Find where the given text appears and provide that cell's center as (x, y) coordinate. 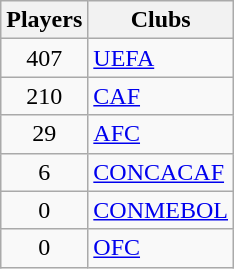
Clubs (161, 20)
6 (44, 172)
Players (44, 20)
CONMEBOL (161, 210)
UEFA (161, 58)
CONCACAF (161, 172)
29 (44, 134)
407 (44, 58)
AFC (161, 134)
OFC (161, 248)
CAF (161, 96)
210 (44, 96)
